Locate the cell with the specified text and output its (X, Y) center coordinate. 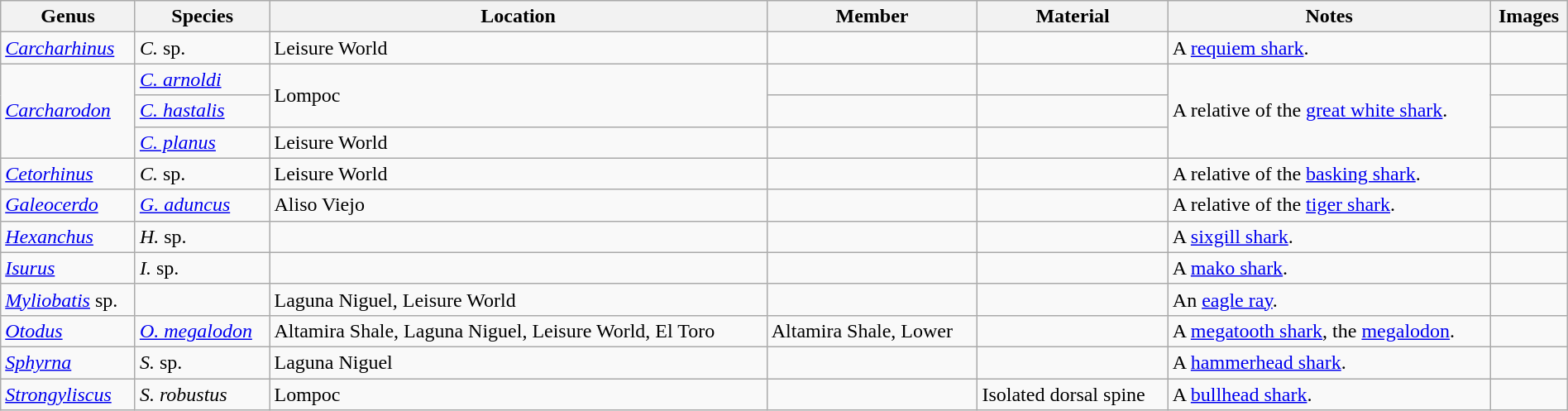
Hexanchus (68, 237)
Carcharhinus (68, 48)
C. hastalis (202, 111)
A sixgill shark. (1329, 237)
Species (202, 17)
S. robustus (202, 394)
A mako shark. (1329, 268)
Location (518, 17)
O. megalodon (202, 331)
Isolated dorsal spine (1073, 394)
C. arnoldi (202, 79)
A megatooth shark, the megalodon. (1329, 331)
Aliso Viejo (518, 205)
Strongyliscus (68, 394)
Member (872, 17)
A relative of the great white shark. (1329, 111)
Laguna Niguel (518, 362)
Cetorhinus (68, 174)
S. sp. (202, 362)
Otodus (68, 331)
A hammerhead shark. (1329, 362)
Galeocerdo (68, 205)
Altamira Shale, Laguna Niguel, Leisure World, El Toro (518, 331)
Laguna Niguel, Leisure World (518, 299)
Carcharodon (68, 111)
A relative of the tiger shark. (1329, 205)
Isurus (68, 268)
A relative of the basking shark. (1329, 174)
Material (1073, 17)
G. aduncus (202, 205)
Notes (1329, 17)
Myliobatis sp. (68, 299)
Sphyrna (68, 362)
H. sp. (202, 237)
C. planus (202, 142)
Images (1528, 17)
Altamira Shale, Lower (872, 331)
An eagle ray. (1329, 299)
A bullhead shark. (1329, 394)
A requiem shark. (1329, 48)
Genus (68, 17)
I. sp. (202, 268)
